From the cell containing the given text, extract its center point as [X, Y] coordinate. 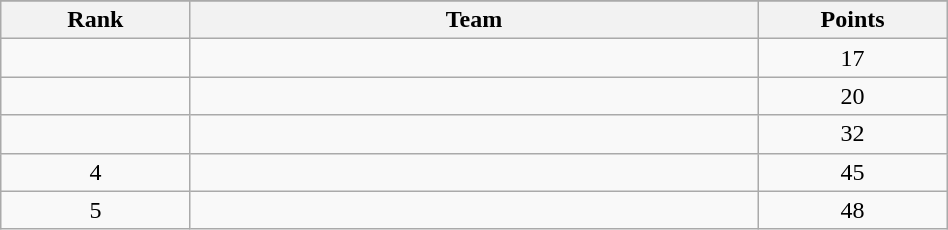
17 [852, 58]
20 [852, 96]
Rank [96, 20]
4 [96, 172]
Points [852, 20]
48 [852, 210]
45 [852, 172]
5 [96, 210]
32 [852, 134]
Team [474, 20]
